Capture the cell that displays the provided text and extract its (X, Y) central coordinate. 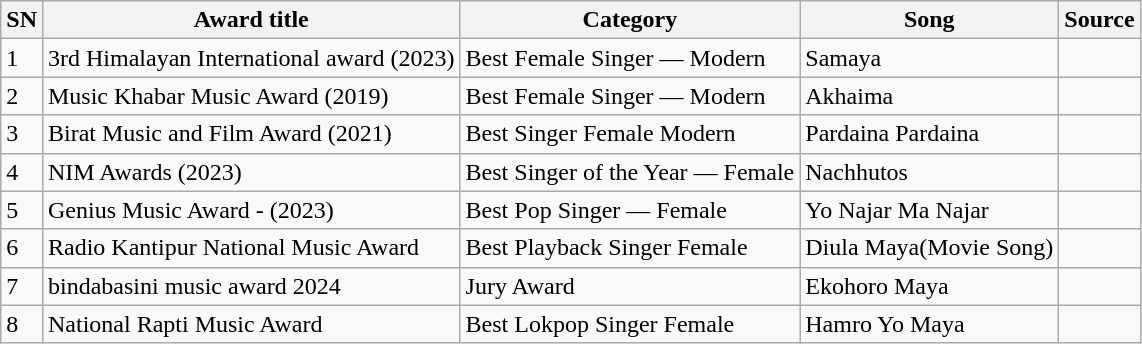
2 (22, 96)
Hamro Yo Maya (930, 324)
3 (22, 134)
Pardaina Pardaina (930, 134)
1 (22, 58)
Song (930, 20)
Category (630, 20)
NIM Awards (2023) (251, 172)
bindabasini music award 2024 (251, 286)
Best Lokpop Singer Female (630, 324)
Genius Music Award - (2023) (251, 210)
4 (22, 172)
Radio Kantipur National Music Award (251, 248)
Music Khabar Music Award (2019) (251, 96)
Yo Najar Ma Najar (930, 210)
Akhaima (930, 96)
Source (1100, 20)
Jury Award (630, 286)
6 (22, 248)
Birat Music and Film Award (2021) (251, 134)
3rd Himalayan International award (2023) (251, 58)
Nachhutos (930, 172)
Best Singer Female Modern (630, 134)
5 (22, 210)
Samaya (930, 58)
Best Playback Singer Female (630, 248)
Diula Maya(Movie Song) (930, 248)
Ekohoro Maya (930, 286)
National Rapti Music Award (251, 324)
Best Pop Singer — Female (630, 210)
SN (22, 20)
8 (22, 324)
7 (22, 286)
Award title (251, 20)
Best Singer of the Year — Female (630, 172)
